Identify which cell holds the provided text, then report its [x, y] central coordinate. 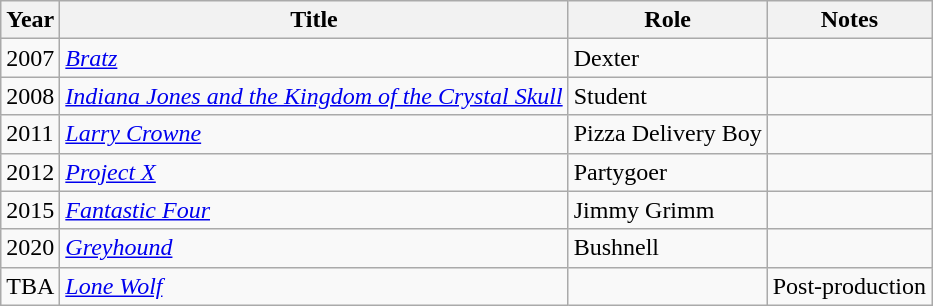
Dexter [668, 58]
Role [668, 20]
Post-production [849, 286]
Indiana Jones and the Kingdom of the Crystal Skull [314, 96]
2007 [30, 58]
Fantastic Four [314, 210]
Title [314, 20]
Notes [849, 20]
2011 [30, 134]
Greyhound [314, 248]
Year [30, 20]
Jimmy Grimm [668, 210]
Bushnell [668, 248]
2015 [30, 210]
Project X [314, 172]
Partygoer [668, 172]
Larry Crowne [314, 134]
2012 [30, 172]
TBA [30, 286]
2008 [30, 96]
Bratz [314, 58]
Lone Wolf [314, 286]
2020 [30, 248]
Pizza Delivery Boy [668, 134]
Student [668, 96]
